For the text-containing cell, return its midpoint in [x, y] coordinate format. 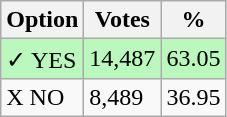
36.95 [194, 97]
14,487 [122, 59]
8,489 [122, 97]
Option [42, 20]
✓ YES [42, 59]
63.05 [194, 59]
X NO [42, 97]
Votes [122, 20]
% [194, 20]
